Find where the given text appears and provide that cell's center as [x, y] coordinate. 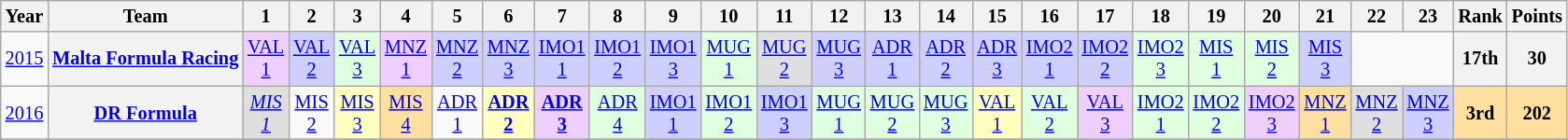
3 [357, 16]
20 [1272, 16]
14 [945, 16]
6 [508, 16]
9 [673, 16]
Rank [1479, 16]
22 [1377, 16]
17th [1479, 59]
13 [893, 16]
23 [1429, 16]
ADR4 [617, 113]
7 [562, 16]
12 [839, 16]
2015 [24, 59]
19 [1217, 16]
5 [458, 16]
21 [1326, 16]
10 [728, 16]
2 [312, 16]
DR Formula [146, 113]
17 [1106, 16]
202 [1537, 113]
2016 [24, 113]
18 [1161, 16]
1 [265, 16]
30 [1537, 59]
8 [617, 16]
MIS4 [405, 113]
4 [405, 16]
3rd [1479, 113]
Malta Formula Racing [146, 59]
15 [997, 16]
Points [1537, 16]
Team [146, 16]
Year [24, 16]
11 [784, 16]
16 [1050, 16]
